Pinpoint the cell where the given text exists, returning its (X, Y) midpoint coordinate. 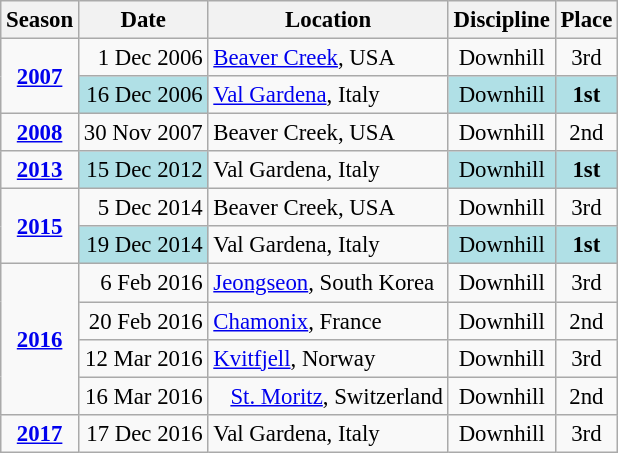
2015 (40, 226)
1 Dec 2006 (143, 58)
2017 (40, 433)
16 Dec 2006 (143, 95)
Chamonix, France (328, 321)
Kvitfjell, Norway (328, 358)
19 Dec 2014 (143, 245)
St. Moritz, Switzerland (328, 396)
17 Dec 2016 (143, 433)
Discipline (502, 20)
16 Mar 2016 (143, 396)
15 Dec 2012 (143, 170)
2008 (40, 133)
Date (143, 20)
2013 (40, 170)
6 Feb 2016 (143, 283)
Location (328, 20)
12 Mar 2016 (143, 358)
Jeongseon, South Korea (328, 283)
2007 (40, 76)
Place (586, 20)
Season (40, 20)
30 Nov 2007 (143, 133)
20 Feb 2016 (143, 321)
2016 (40, 339)
5 Dec 2014 (143, 208)
